Pinpoint the cell where the given text exists, returning its [x, y] midpoint coordinate. 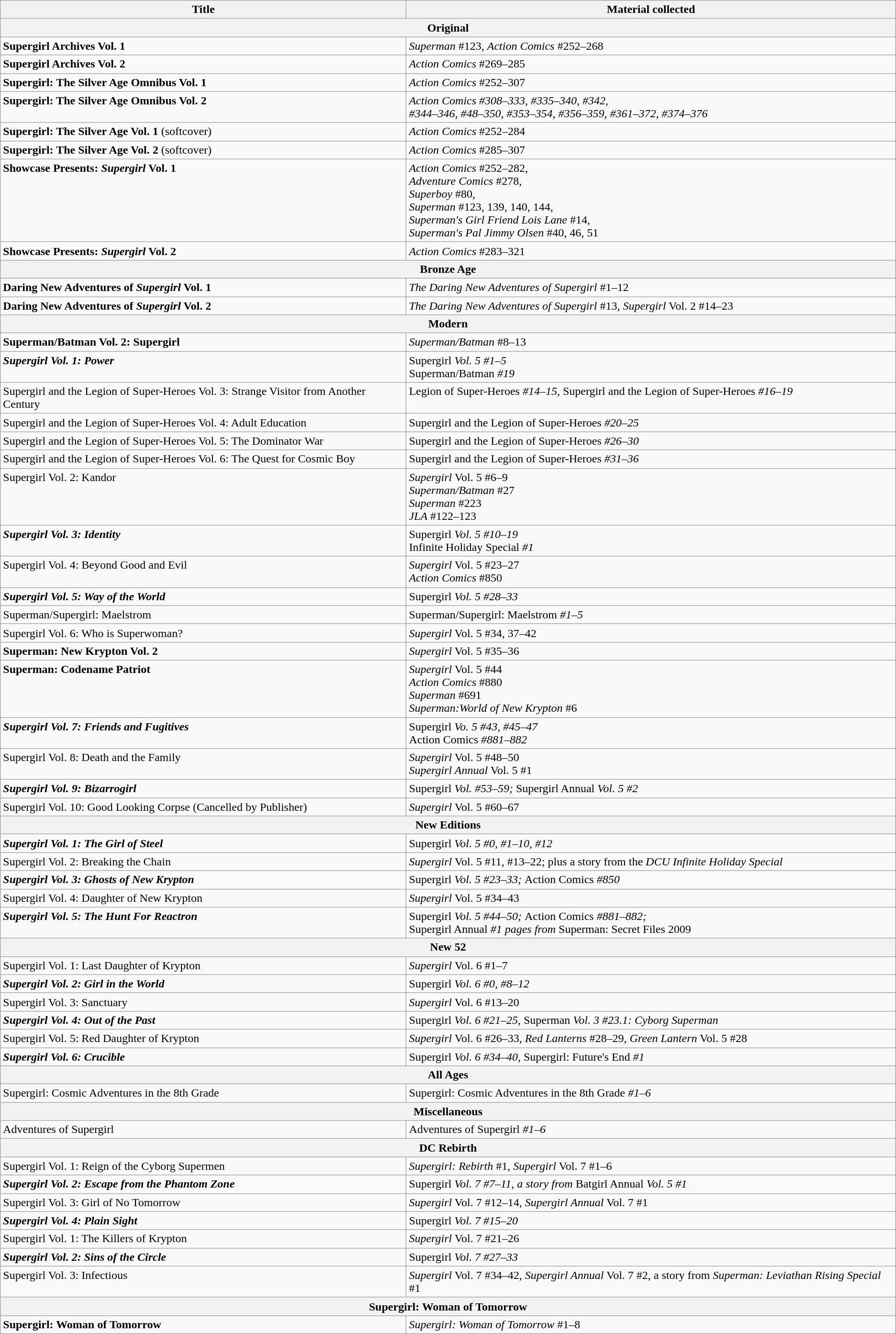
Supergirl Vol. 5 #60–67 [651, 807]
Supergirl Vol. 2: Escape from the Phantom Zone [203, 1184]
Daring New Adventures of Supergirl Vol. 1 [203, 287]
Supergirl and the Legion of Super-Heroes #26–30 [651, 441]
Daring New Adventures of Supergirl Vol. 2 [203, 306]
Supergirl and the Legion of Super-Heroes Vol. 3: Strange Visitor from Another Century [203, 398]
Original [448, 28]
Supergirl Vol. 5 #23–33; Action Comics #850 [651, 880]
Action Comics #252–307 [651, 82]
Adventures of Supergirl [203, 1130]
Supergirl and the Legion of Super-Heroes #20–25 [651, 423]
Supergirl: Rebirth #1, Supergirl Vol. 7 #1–6 [651, 1166]
Supergirl Vol. 6 #34–40, Supergirl: Future's End #1 [651, 1056]
Adventures of Supergirl #1–6 [651, 1130]
Supergirl and the Legion of Super-Heroes Vol. 5: The Dominator War [203, 441]
Supergirl Vol. 5 #34–43 [651, 898]
Material collected [651, 10]
Supergirl Vol. 1: Power [203, 367]
Bronze Age [448, 269]
Supergirl Vol. 5 #28–33 [651, 596]
Supergirl and the Legion of Super-Heroes Vol. 4: Adult Education [203, 423]
Supergirl Vol. 5 #1–5Superman/Batman #19 [651, 367]
Supergirl Vol. 7 #21–26 [651, 1239]
Showcase Presents: Supergirl Vol. 2 [203, 251]
Supergirl Vol. 3: Identity [203, 541]
Supergirl Vol. 7 #15–20 [651, 1221]
Supergirl Vol. #53–59; Supergirl Annual Vol. 5 #2 [651, 789]
New Editions [448, 825]
Supergirl: Cosmic Adventures in the 8th Grade #1–6 [651, 1093]
Superman: New Krypton Vol. 2 [203, 651]
Supergirl Vol. 3: Ghosts of New Krypton [203, 880]
Supergirl Vol. 6 #26–33, Red Lanterns #28–29, Green Lantern Vol. 5 #28 [651, 1038]
Supergirl Vol. 4: Out of the Past [203, 1020]
Supergirl: The Silver Age Vol. 1 (softcover) [203, 132]
Supergirl Vol. 6 #0, #8–12 [651, 984]
Supergirl Vol. 7 #34–42, Supergirl Annual Vol. 7 #2, a story from Superman: Leviathan Rising Special #1 [651, 1282]
Supergirl: The Silver Age Omnibus Vol. 1 [203, 82]
Supergirl: The Silver Age Vol. 2 (softcover) [203, 150]
Supergirl Vol. 3: Girl of No Tomorrow [203, 1202]
Supergirl: Woman of Tomorrow #1–8 [651, 1324]
DC Rebirth [448, 1148]
Supergirl Vol. 5 #48–50Supergirl Annual Vol. 5 #1 [651, 764]
Supergirl Vol. 1: The Killers of Krypton [203, 1239]
Supergirl Vol. 5 #10–19Infinite Holiday Special #1 [651, 541]
The Daring New Adventures of Supergirl #13, Supergirl Vol. 2 #14–23 [651, 306]
Supergirl Archives Vol. 2 [203, 64]
Supergirl: Cosmic Adventures in the 8th Grade [203, 1093]
Supergirl Vol. 1: The Girl of Steel [203, 843]
Superman/Supergirl: Maelstrom #1–5 [651, 615]
Supergirl Vol. 7 #27–33 [651, 1257]
Supergirl Vol. 6: Who is Superwoman? [203, 633]
Supergirl: The Silver Age Omnibus Vol. 2 [203, 107]
Action Comics #285–307 [651, 150]
Action Comics #283–321 [651, 251]
The Daring New Adventures of Supergirl #1–12 [651, 287]
Supergirl Vol. 2: Sins of the Circle [203, 1257]
Supergirl Vol. 7 #7–11, a story from Batgirl Annual Vol. 5 #1 [651, 1184]
Supergirl and the Legion of Super-Heroes #31–36 [651, 459]
Supergirl Archives Vol. 1 [203, 46]
Supergirl Vol. 5 #6–9Superman/Batman #27Superman #223JLA #122–123 [651, 497]
Supergirl Vol. 2: Girl in the World [203, 984]
Supergirl Vol. 3: Infectious [203, 1282]
Supergirl Vol. 9: Bizarrogirl [203, 789]
Supergirl Vol. 5 #44Action Comics #880Superman #691Superman:World of New Krypton #6 [651, 688]
Legion of Super-Heroes #14–15, Supergirl and the Legion of Super-Heroes #16–19 [651, 398]
Supergirl Vol. 5: Red Daughter of Krypton [203, 1038]
Supergirl Vol. 5 #11, #13–22; plus a story from the DCU Infinite Holiday Special [651, 862]
Modern [448, 324]
Supergirl Vol. 5: The Hunt For Reactron [203, 923]
Supergirl Vol. 1: Last Daughter of Krypton [203, 965]
Title [203, 10]
Superman/Batman #8–13 [651, 342]
Supergirl Vol. 5 #44–50; Action Comics #881–882;Supergirl Annual #1 pages from Superman: Secret Files 2009 [651, 923]
Supergirl Vol. 10: Good Looking Corpse (Cancelled by Publisher) [203, 807]
Supergirl Vol. 6: Crucible [203, 1056]
Supergirl Vol. 8: Death and the Family [203, 764]
Supergirl Vol. 5 #0, #1–10, #12 [651, 843]
Miscellaneous [448, 1111]
Superman/Batman Vol. 2: Supergirl [203, 342]
Supergirl Vol. 7 #12–14, Supergirl Annual Vol. 7 #1 [651, 1202]
Supergirl Vol. 4: Beyond Good and Evil [203, 572]
Showcase Presents: Supergirl Vol. 1 [203, 200]
Supergirl Vol. 2: Kandor [203, 497]
Supergirl Vol. 7: Friends and Fugitives [203, 732]
Superman/Supergirl: Maelstrom [203, 615]
Supergirl Vol. 5 #35–36 [651, 651]
Supergirl Vol. 4: Daughter of New Krypton [203, 898]
Supergirl Vol. 3: Sanctuary [203, 1002]
Superman #123, Action Comics #252–268 [651, 46]
Supergirl Vol. 1: Reign of the Cyborg Supermen [203, 1166]
Supergirl Vol. 6 #21–25, Superman Vol. 3 #23.1: Cyborg Superman [651, 1020]
Supergirl Vol. 4: Plain Sight [203, 1221]
Action Comics #308–333, #335–340, #342,#344–346, #48–350, #353–354, #356–359, #361–372, #374–376 [651, 107]
Action Comics #269–285 [651, 64]
New 52 [448, 947]
Supergirl Vol. 5: Way of the World [203, 596]
Supergirl Vol. 6 #13–20 [651, 1002]
Action Comics #252–284 [651, 132]
Superman: Codename Patriot [203, 688]
Supergirl Vol. 2: Breaking the Chain [203, 862]
Supergirl and the Legion of Super-Heroes Vol. 6: The Quest for Cosmic Boy [203, 459]
All Ages [448, 1075]
Supergirl Vol. 5 #23–27Action Comics #850 [651, 572]
Supergirl Vol. 6 #1–7 [651, 965]
Supergirl Vo. 5 #43, #45–47Action Comics #881–882 [651, 732]
Supergirl Vol. 5 #34, 37–42 [651, 633]
